For the text-containing cell, return its midpoint in [X, Y] coordinate format. 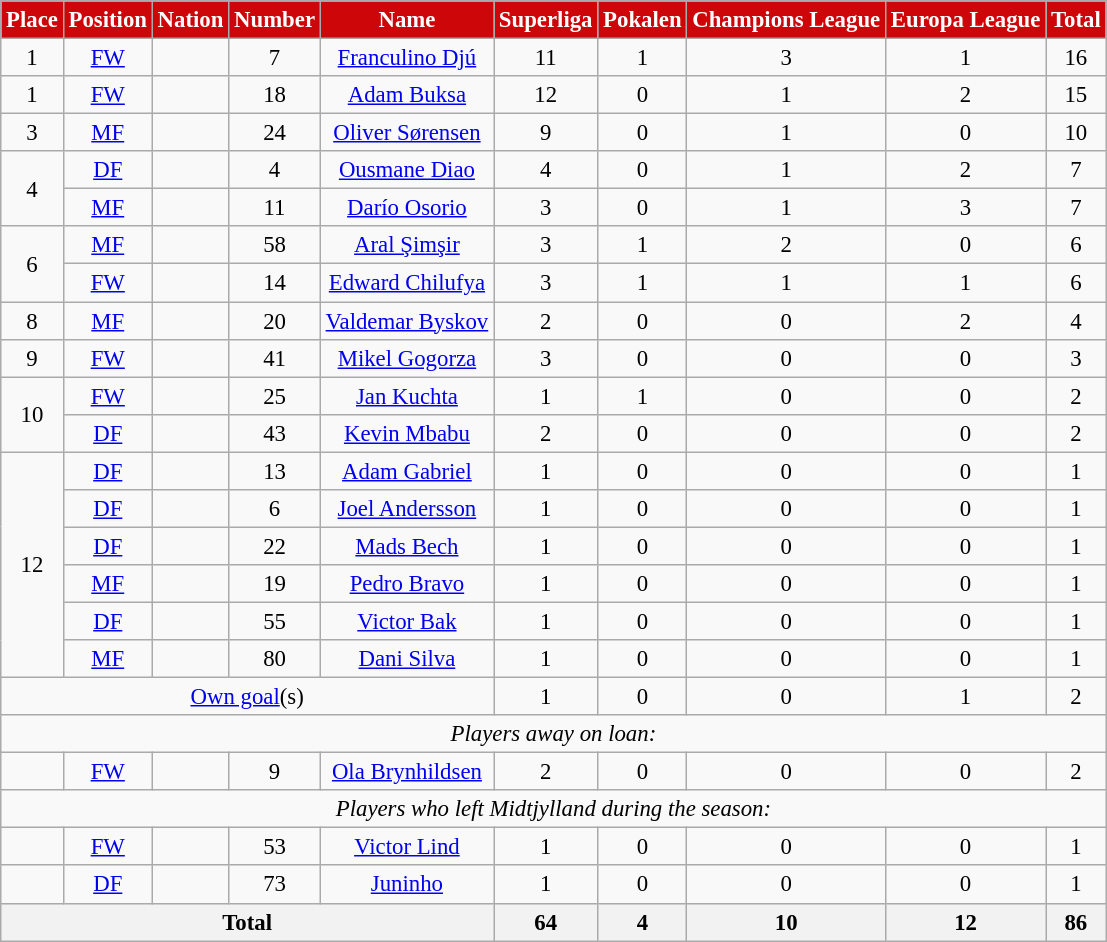
80 [275, 659]
41 [275, 358]
Europa League [965, 20]
Dani Silva [406, 659]
Ola Brynhildsen [406, 772]
13 [275, 471]
Own goal(s) [248, 697]
Nation [190, 20]
25 [275, 396]
Kevin Mbabu [406, 433]
58 [275, 245]
Edward Chilufya [406, 283]
Players who left Midtjylland during the season: [554, 809]
16 [1076, 58]
Players away on loan: [554, 734]
15 [1076, 95]
14 [275, 283]
Champions League [786, 20]
64 [546, 922]
Pokalen [642, 20]
Oliver Sørensen [406, 133]
73 [275, 885]
Aral Şimşir [406, 245]
55 [275, 621]
Mads Bech [406, 546]
18 [275, 95]
Valdemar Byskov [406, 321]
43 [275, 433]
Adam Gabriel [406, 471]
Darío Osorio [406, 208]
22 [275, 546]
Number [275, 20]
Jan Kuchta [406, 396]
Franculino Djú [406, 58]
86 [1076, 922]
Mikel Gogorza [406, 358]
Victor Bak [406, 621]
Ousmane Diao [406, 170]
Name [406, 20]
Pedro Bravo [406, 584]
20 [275, 321]
Superliga [546, 20]
Juninho [406, 885]
19 [275, 584]
Position [108, 20]
Place [32, 20]
24 [275, 133]
53 [275, 847]
Adam Buksa [406, 95]
8 [32, 321]
Joel Andersson [406, 509]
Victor Lind [406, 847]
